Return the (x, y) coordinate for the center point of the cell that contains the specified text.  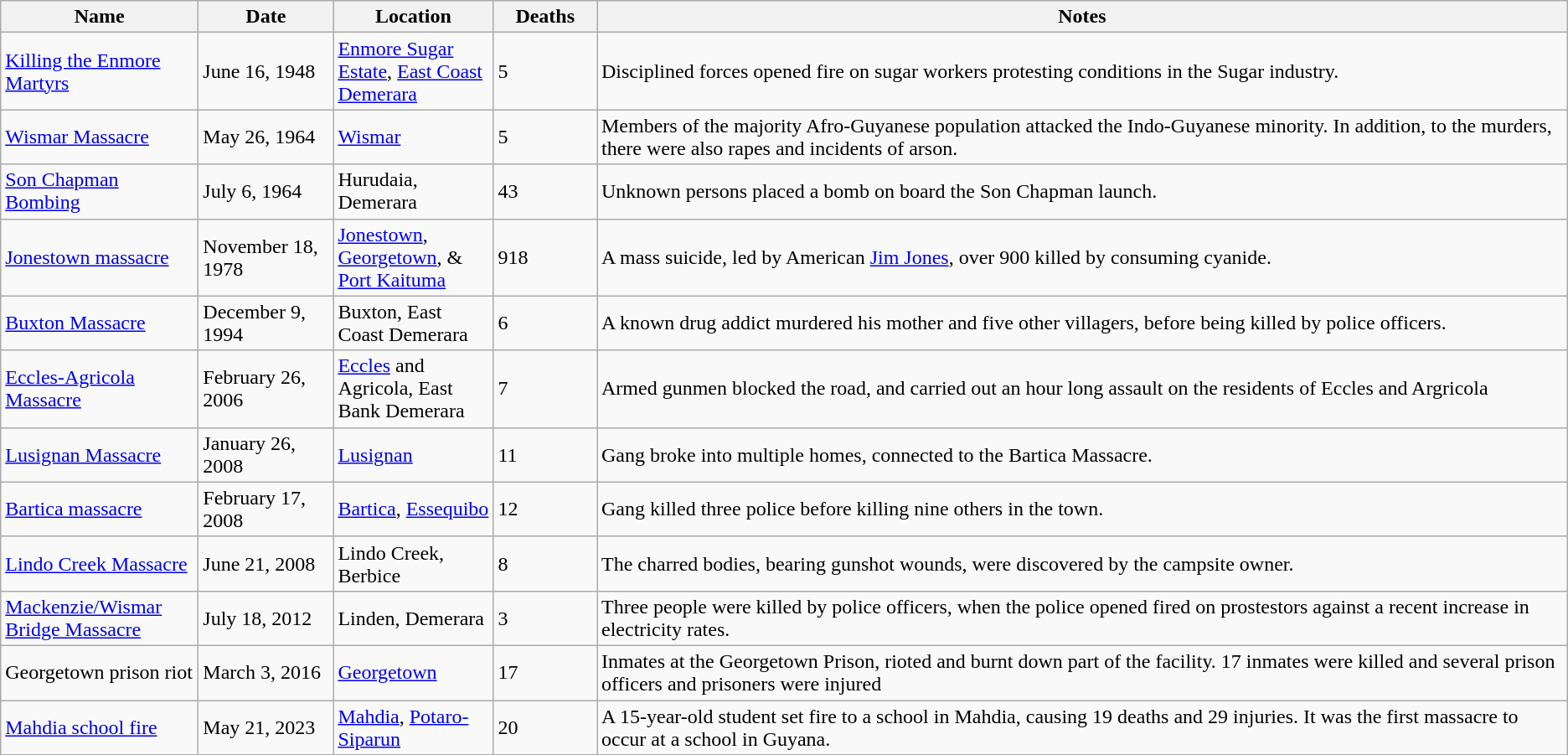
Mahdia, Potaro-Siparun (414, 727)
Bartica, Essequibo (414, 509)
March 3, 2016 (266, 672)
Jonestown, Georgetown, & Port Kaituma (414, 257)
Killing the Enmore Martyrs (100, 71)
Three people were killed by police officers, when the police opened fired on prostestors against a recent increase in electricity rates. (1082, 618)
Wismar Massacre (100, 137)
Name (100, 17)
12 (545, 509)
11 (545, 454)
November 18, 1978 (266, 257)
Lindo Creek Massacre (100, 563)
3 (545, 618)
Unknown persons placed a bomb on board the Son Chapman launch. (1082, 191)
6 (545, 323)
Gang broke into multiple homes, connected to the Bartica Massacre. (1082, 454)
July 18, 2012 (266, 618)
20 (545, 727)
January 26, 2008 (266, 454)
Disciplined forces opened fire on sugar workers protesting conditions in the Sugar industry. (1082, 71)
Linden, Demerara (414, 618)
Georgetown prison riot (100, 672)
17 (545, 672)
Buxton, East Coast Demerara (414, 323)
Mahdia school fire (100, 727)
Enmore Sugar Estate, East Coast Demerara (414, 71)
June 21, 2008 (266, 563)
918 (545, 257)
Location (414, 17)
February 26, 2006 (266, 389)
Lindo Creek, Berbice (414, 563)
7 (545, 389)
Eccles and Agricola, East Bank Demerara (414, 389)
8 (545, 563)
Date (266, 17)
Lusignan (414, 454)
Eccles-Agricola Massacre (100, 389)
Hurudaia, Demerara (414, 191)
Wismar (414, 137)
May 26, 1964 (266, 137)
June 16, 1948 (266, 71)
Notes (1082, 17)
February 17, 2008 (266, 509)
December 9, 1994 (266, 323)
The charred bodies, bearing gunshot wounds, were discovered by the campsite owner. (1082, 563)
Bartica massacre (100, 509)
A mass suicide, led by American Jim Jones, over 900 killed by consuming cyanide. (1082, 257)
Georgetown (414, 672)
Mackenzie/Wismar Bridge Massacre (100, 618)
Deaths (545, 17)
Armed gunmen blocked the road, and carried out an hour long assault on the residents of Eccles and Argricola (1082, 389)
Gang killed three police before killing nine others in the town. (1082, 509)
May 21, 2023 (266, 727)
Jonestown massacre (100, 257)
July 6, 1964 (266, 191)
Lusignan Massacre (100, 454)
A 15-year-old student set fire to a school in Mahdia, causing 19 deaths and 29 injuries. It was the first massacre to occur at a school in Guyana. (1082, 727)
Buxton Massacre (100, 323)
43 (545, 191)
A known drug addict murdered his mother and five other villagers, before being killed by police officers. (1082, 323)
Son Chapman Bombing (100, 191)
